Extract the [x, y] coordinate from the center of the cell holding the provided text.  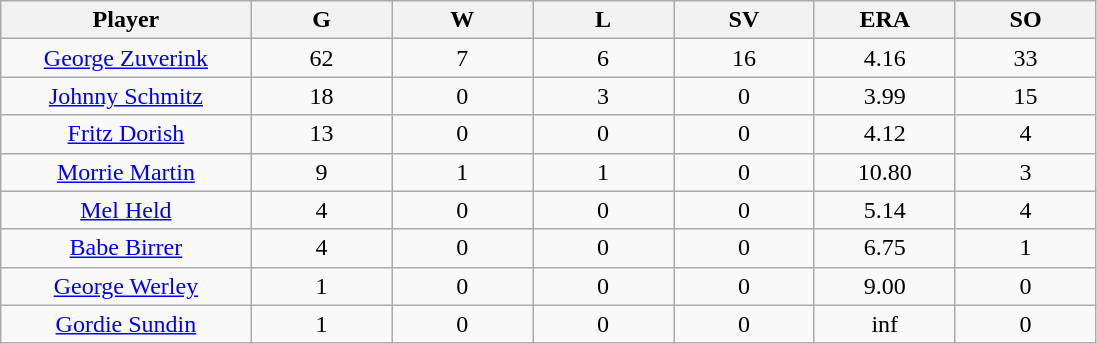
15 [1026, 96]
9 [322, 172]
L [604, 20]
inf [884, 324]
Fritz Dorish [126, 134]
33 [1026, 58]
4.12 [884, 134]
6 [604, 58]
7 [462, 58]
62 [322, 58]
Babe Birrer [126, 248]
3.99 [884, 96]
ERA [884, 20]
4.16 [884, 58]
18 [322, 96]
16 [744, 58]
Mel Held [126, 210]
5.14 [884, 210]
9.00 [884, 286]
George Werley [126, 286]
10.80 [884, 172]
SO [1026, 20]
Morrie Martin [126, 172]
G [322, 20]
W [462, 20]
Gordie Sundin [126, 324]
6.75 [884, 248]
13 [322, 134]
George Zuverink [126, 58]
SV [744, 20]
Player [126, 20]
Johnny Schmitz [126, 96]
